Capture the cell that displays the provided text and extract its [x, y] central coordinate. 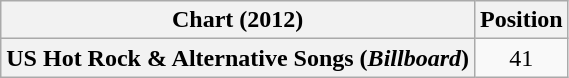
US Hot Rock & Alternative Songs (Billboard) [238, 58]
Position [521, 20]
Chart (2012) [238, 20]
41 [521, 58]
